Provide the (x, y) coordinate of the cell's center where the given text is located.  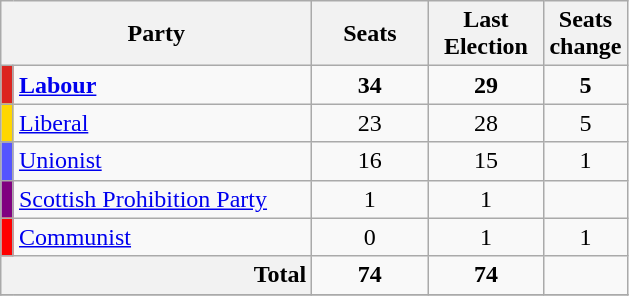
Unionist (162, 161)
16 (370, 161)
Seats change (586, 34)
0 (370, 237)
28 (486, 123)
Labour (162, 85)
23 (370, 123)
29 (486, 85)
Liberal (162, 123)
Scottish Prohibition Party (162, 199)
15 (486, 161)
Total (156, 275)
Seats (370, 34)
Party (156, 34)
Last Election (486, 34)
Communist (162, 237)
34 (370, 85)
